Identify which cell holds the provided text, then report its [x, y] central coordinate. 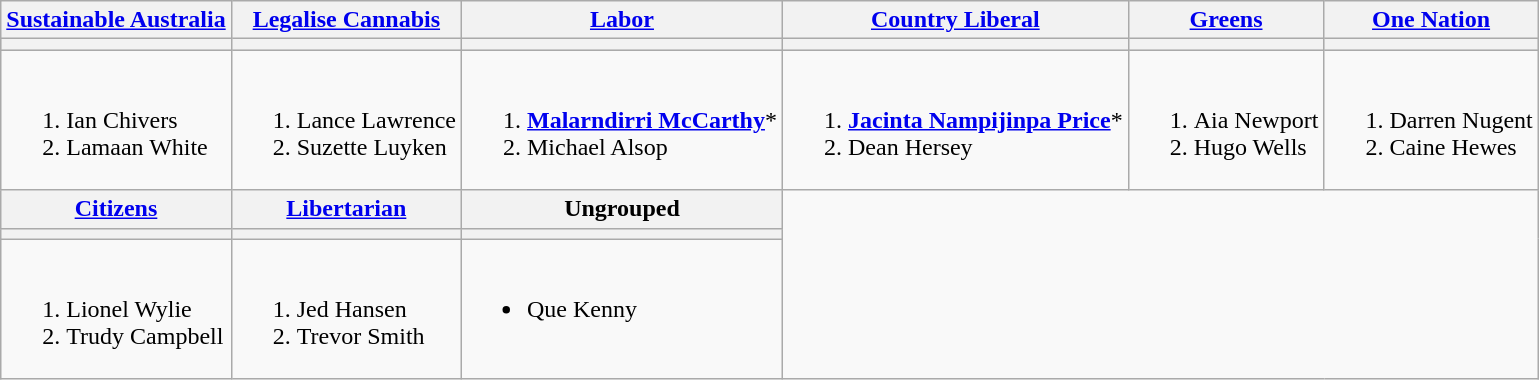
Darren Nugent Caine Hewes [1431, 120]
Ungrouped [622, 209]
Jed Hansen Trevor Smith [346, 309]
Sustainable Australia [116, 20]
Ian Chivers Lamaan White [116, 120]
Citizens [116, 209]
Malarndirri McCarthy* Michael Alsop [622, 120]
Jacinta Nampijinpa Price* Dean Hersey [955, 120]
One Nation [1431, 20]
Lionel Wylie Trudy Campbell [116, 309]
Libertarian [346, 209]
Aia Newport Hugo Wells [1226, 120]
Country Liberal [955, 20]
Greens [1226, 20]
Lance Lawrence Suzette Luyken [346, 120]
Legalise Cannabis [346, 20]
Labor [622, 20]
Que Kenny [622, 309]
